Return the [X, Y] coordinate for the center point of the cell that contains the specified text.  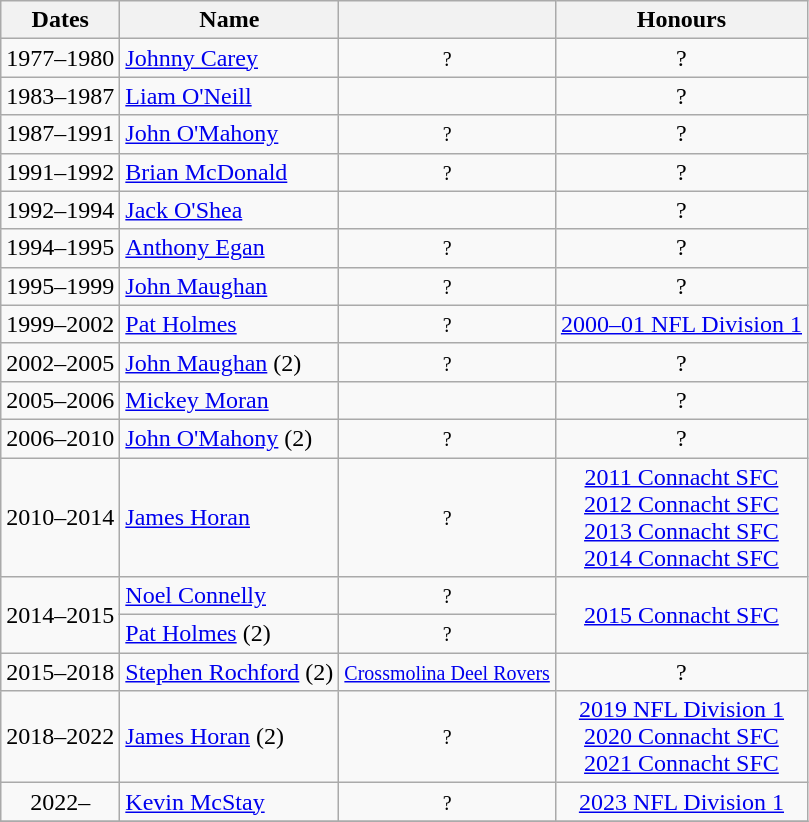
Johnny Carey [230, 58]
2014–2015 [60, 615]
2006–2010 [60, 438]
2023 NFL Division 1 [681, 802]
1992–1994 [60, 210]
2015–2018 [60, 672]
2005–2006 [60, 400]
Dates [60, 20]
1995–1999 [60, 286]
John O'Mahony (2) [230, 438]
John Maughan [230, 286]
1991–1992 [60, 172]
Liam O'Neill [230, 96]
2018–2022 [60, 737]
Honours [681, 20]
2022– [60, 802]
2015 Connacht SFC [681, 615]
James Horan [230, 518]
1977–1980 [60, 58]
Pat Holmes [230, 324]
1983–1987 [60, 96]
2000–01 NFL Division 1 [681, 324]
Mickey Moran [230, 400]
Kevin McStay [230, 802]
Crossmolina Deel Rovers [448, 672]
James Horan (2) [230, 737]
1994–1995 [60, 248]
John Maughan (2) [230, 362]
2019 NFL Division 12020 Connacht SFC2021 Connacht SFC [681, 737]
Noel Connelly [230, 596]
2011 Connacht SFC2012 Connacht SFC2013 Connacht SFC2014 Connacht SFC [681, 518]
Stephen Rochford (2) [230, 672]
Jack O'Shea [230, 210]
John O'Mahony [230, 134]
1999–2002 [60, 324]
1987–1991 [60, 134]
2010–2014 [60, 518]
2002–2005 [60, 362]
Name [230, 20]
Anthony Egan [230, 248]
Pat Holmes (2) [230, 634]
Brian McDonald [230, 172]
